Scan for the cell matching the given text and deliver its (X, Y) coordinate at center. 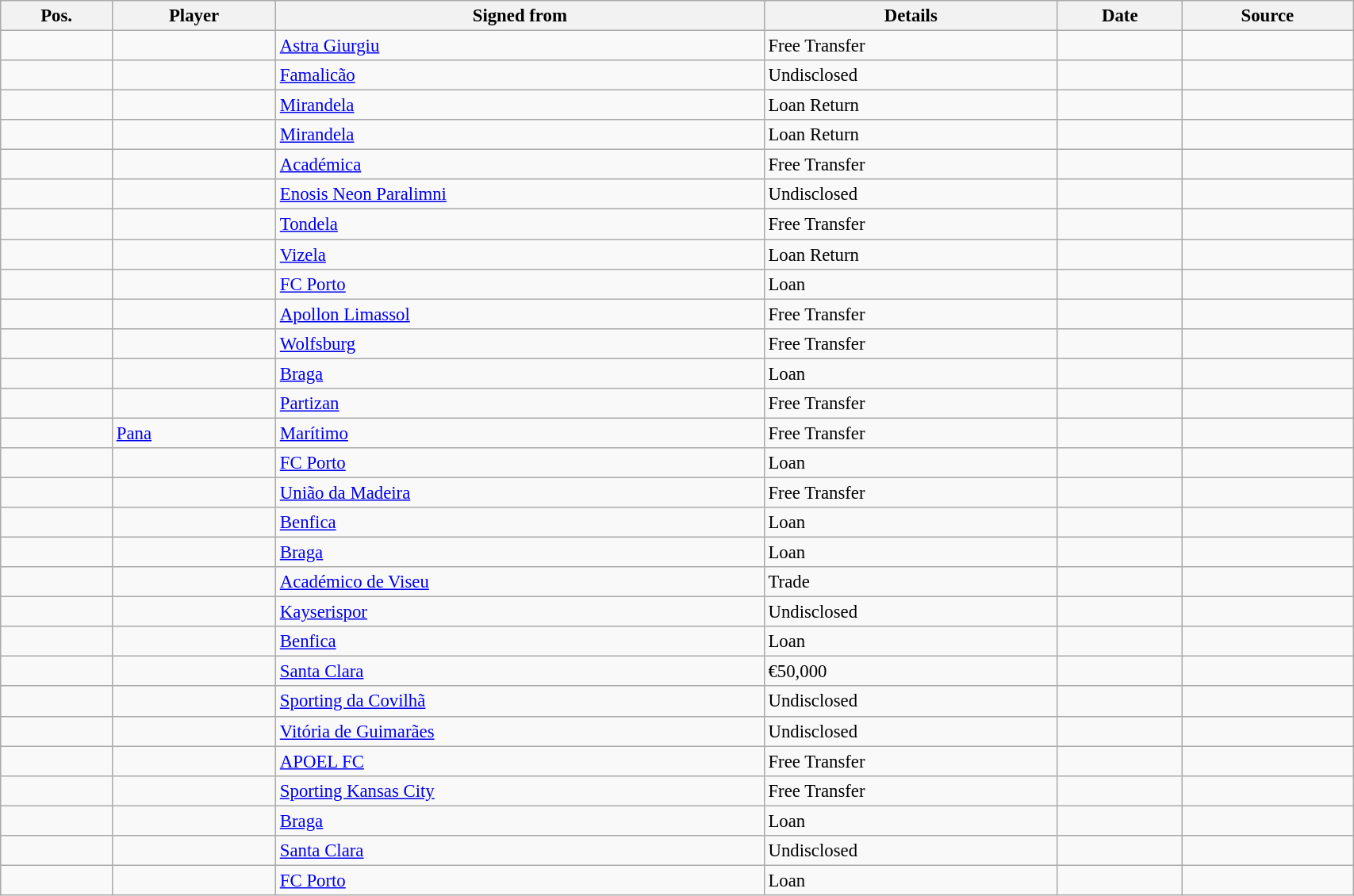
Partizan (520, 404)
Trade (911, 582)
Source (1268, 16)
União da Madeira (520, 492)
Vitória de Guimarães (520, 731)
Tondela (520, 224)
APOEL FC (520, 761)
Details (911, 16)
Date (1120, 16)
Pos. (57, 16)
Académica (520, 165)
Player (194, 16)
Signed from (520, 16)
Pana (194, 433)
Sporting da Covilhã (520, 702)
Famalicão (520, 75)
€50,000 (911, 672)
Vizela (520, 255)
Astra Giurgiu (520, 46)
Apollon Limassol (520, 314)
Marítimo (520, 433)
Enosis Neon Paralimni (520, 194)
Kayserispor (520, 612)
Académico de Viseu (520, 582)
Sporting Kansas City (520, 791)
Wolfsburg (520, 343)
